Provide the (x, y) coordinate of the cell's center where the given text is located.  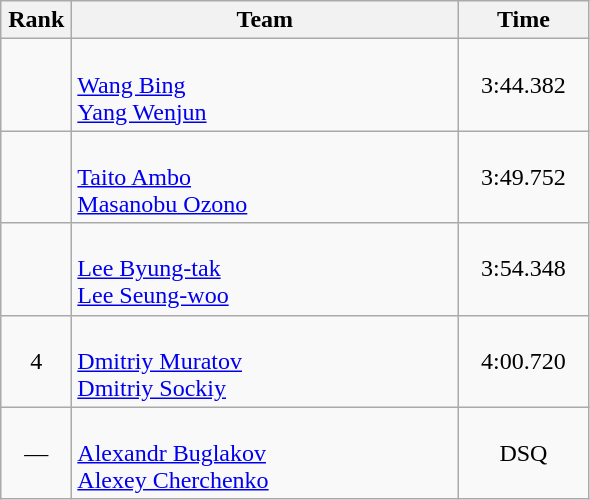
DSQ (524, 453)
Alexandr BuglakovAlexey Cherchenko (265, 453)
3:44.382 (524, 85)
Time (524, 20)
— (36, 453)
Taito AmboMasanobu Ozono (265, 177)
Rank (36, 20)
Wang BingYang Wenjun (265, 85)
3:54.348 (524, 269)
Team (265, 20)
3:49.752 (524, 177)
4:00.720 (524, 361)
Lee Byung-takLee Seung-woo (265, 269)
Dmitriy MuratovDmitriy Sockiy (265, 361)
4 (36, 361)
